Determine the [X, Y] coordinate at the center of the cell enclosing the given text.  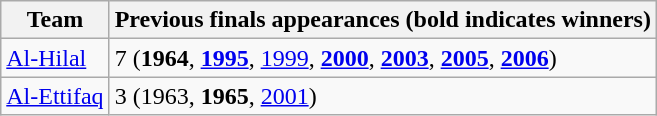
Al-Hilal [55, 58]
Team [55, 20]
Previous finals appearances (bold indicates winners) [382, 20]
3 (1963, 1965, 2001) [382, 96]
Al-Ettifaq [55, 96]
7 (1964, 1995, 1999, 2000, 2003, 2005, 2006) [382, 58]
